Capture the cell that displays the provided text and extract its (X, Y) central coordinate. 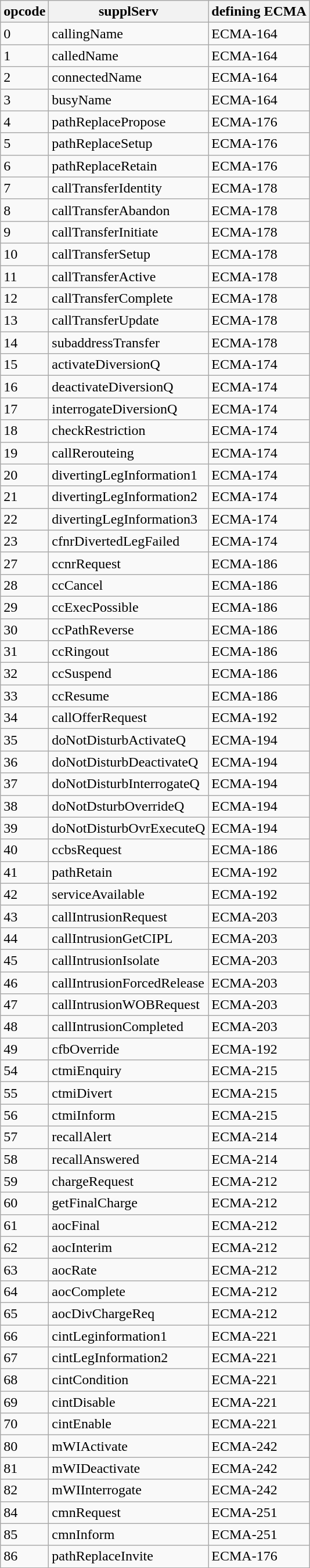
subaddressTransfer (129, 343)
doNotDisturbDeactivateQ (129, 762)
callTransferActive (129, 277)
59 (24, 1181)
deactivateDiversionQ (129, 387)
doNotDisturbActivateQ (129, 740)
getFinalCharge (129, 1203)
44 (24, 938)
33 (24, 696)
callTransferInitiate (129, 232)
70 (24, 1424)
callIntrusionForcedRelease (129, 983)
36 (24, 762)
mWIActivate (129, 1446)
chargeRequest (129, 1181)
9 (24, 232)
ctmiInform (129, 1115)
recallAnswered (129, 1159)
activateDiversionQ (129, 365)
18 (24, 431)
connectedName (129, 78)
10 (24, 254)
54 (24, 1071)
27 (24, 563)
4 (24, 122)
supplServ (129, 12)
ccnrRequest (129, 563)
doNotDsturbOverrideQ (129, 806)
opcode (24, 12)
84 (24, 1512)
12 (24, 299)
doNotDisturbOvrExecuteQ (129, 828)
1 (24, 56)
5 (24, 144)
cmnInform (129, 1534)
86 (24, 1556)
ccPathReverse (129, 629)
callIntrusionIsolate (129, 960)
17 (24, 409)
callTransferComplete (129, 299)
cintEnable (129, 1424)
callTransferSetup (129, 254)
23 (24, 541)
48 (24, 1027)
aocComplete (129, 1291)
68 (24, 1380)
mWIDeactivate (129, 1468)
pathRetain (129, 872)
cfbOverride (129, 1049)
55 (24, 1093)
cintLeginformation1 (129, 1335)
39 (24, 828)
69 (24, 1402)
64 (24, 1291)
aocInterim (129, 1247)
40 (24, 850)
20 (24, 475)
65 (24, 1313)
41 (24, 872)
43 (24, 916)
21 (24, 497)
85 (24, 1534)
82 (24, 1490)
47 (24, 1005)
38 (24, 806)
ccResume (129, 696)
calledName (129, 56)
recallAlert (129, 1137)
35 (24, 740)
pathReplacePropose (129, 122)
doNotDisturbInterrogateQ (129, 784)
cmnRequest (129, 1512)
15 (24, 365)
callTransferIdentity (129, 188)
callOfferRequest (129, 718)
cfnrDivertedLegFailed (129, 541)
56 (24, 1115)
interrogateDiversionQ (129, 409)
aocDivChargeReq (129, 1313)
80 (24, 1446)
49 (24, 1049)
cintLegInformation2 (129, 1358)
28 (24, 585)
11 (24, 277)
62 (24, 1247)
callIntrusionRequest (129, 916)
callIntrusionGetCIPL (129, 938)
29 (24, 607)
pathReplaceSetup (129, 144)
0 (24, 34)
ccCancel (129, 585)
callTransferUpdate (129, 321)
67 (24, 1358)
13 (24, 321)
42 (24, 894)
46 (24, 983)
22 (24, 519)
callTransferAbandon (129, 210)
2 (24, 78)
cintDisable (129, 1402)
7 (24, 188)
61 (24, 1225)
81 (24, 1468)
6 (24, 166)
pathReplaceInvite (129, 1556)
callIntrusionCompleted (129, 1027)
checkRestriction (129, 431)
aocRate (129, 1269)
pathReplaceRetain (129, 166)
mWIInterrogate (129, 1490)
60 (24, 1203)
31 (24, 652)
aocFinal (129, 1225)
callIntrusionWOBRequest (129, 1005)
cintCondition (129, 1380)
3 (24, 100)
16 (24, 387)
37 (24, 784)
busyName (129, 100)
34 (24, 718)
8 (24, 210)
ccbsRequest (129, 850)
divertingLegInformation3 (129, 519)
serviceAvailable (129, 894)
19 (24, 453)
ccExecPossible (129, 607)
callRerouteing (129, 453)
ctmiDivert (129, 1093)
66 (24, 1335)
divertingLegInformation2 (129, 497)
63 (24, 1269)
14 (24, 343)
defining ECMA (259, 12)
callingName (129, 34)
32 (24, 674)
58 (24, 1159)
ccSuspend (129, 674)
30 (24, 629)
ctmiEnquiry (129, 1071)
57 (24, 1137)
45 (24, 960)
divertingLegInformation1 (129, 475)
ccRingout (129, 652)
